Scan for the cell matching the given text and deliver its (x, y) coordinate at center. 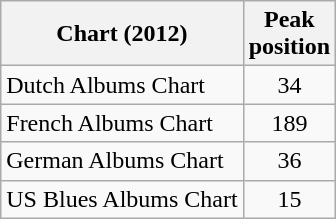
Chart (2012) (122, 34)
36 (289, 161)
Peakposition (289, 34)
German Albums Chart (122, 161)
US Blues Albums Chart (122, 199)
15 (289, 199)
Dutch Albums Chart (122, 85)
34 (289, 85)
French Albums Chart (122, 123)
189 (289, 123)
